From the cell containing the given text, extract its center point as [x, y] coordinate. 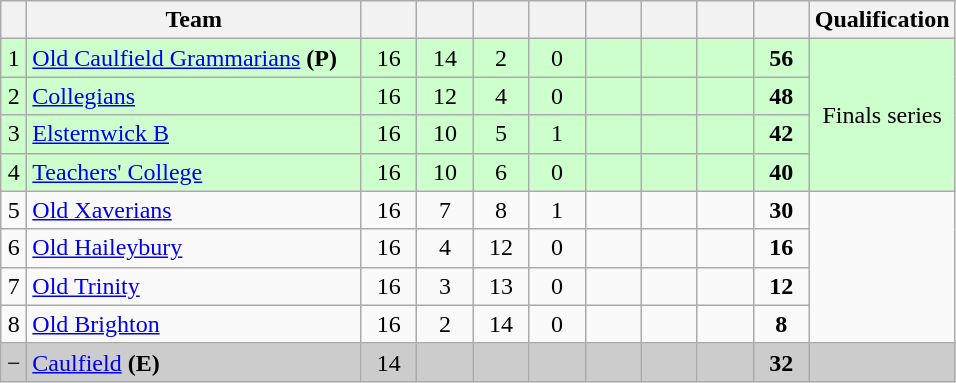
Old Haileybury [194, 248]
Caulfield (E) [194, 362]
Old Trinity [194, 286]
Old Caulfield Grammarians (P) [194, 58]
13 [501, 286]
Finals series [882, 115]
30 [781, 210]
Old Brighton [194, 324]
48 [781, 96]
Old Xaverians [194, 210]
42 [781, 134]
40 [781, 172]
Collegians [194, 96]
Qualification [882, 20]
Team [194, 20]
Elsternwick B [194, 134]
− [14, 362]
56 [781, 58]
32 [781, 362]
Teachers' College [194, 172]
